Determine the [X, Y] coordinate at the center of the cell enclosing the given text.  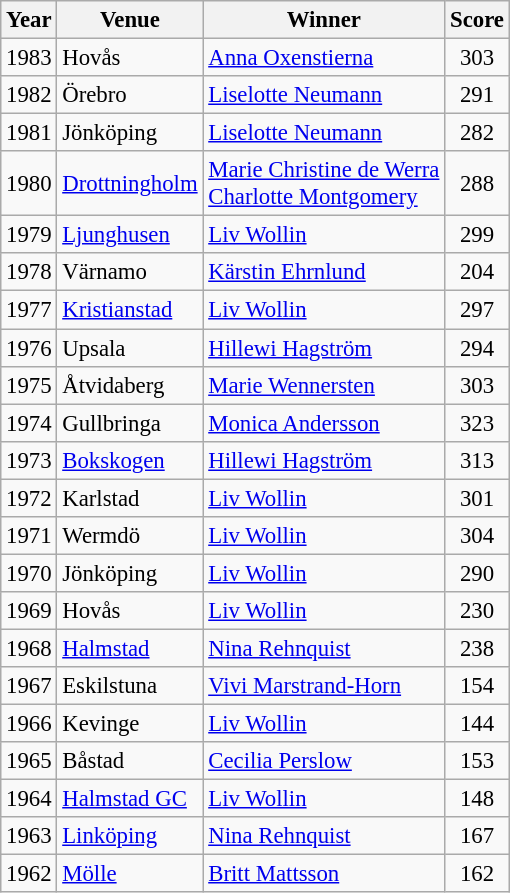
290 [478, 573]
Örebro [130, 95]
1969 [29, 611]
Britt Mattsson [324, 874]
Eskilstuna [130, 686]
304 [478, 536]
282 [478, 133]
Halmstad GC [130, 799]
Åtvidaberg [130, 385]
1966 [29, 724]
1964 [29, 799]
Anna Oxenstierna [324, 58]
1970 [29, 573]
Winner [324, 20]
Score [478, 20]
323 [478, 423]
1973 [29, 460]
1967 [29, 686]
204 [478, 273]
Monica Andersson [324, 423]
1972 [29, 498]
1979 [29, 235]
Venue [130, 20]
154 [478, 686]
Halmstad [130, 648]
1962 [29, 874]
167 [478, 836]
153 [478, 761]
Kärstin Ehrnlund [324, 273]
288 [478, 184]
1965 [29, 761]
1980 [29, 184]
Cecilia Perslow [324, 761]
313 [478, 460]
1977 [29, 310]
Year [29, 20]
Ljunghusen [130, 235]
Vivi Marstrand-Horn [324, 686]
Karlstad [130, 498]
1968 [29, 648]
230 [478, 611]
162 [478, 874]
299 [478, 235]
Kevinge [130, 724]
Marie Christine de Werra Charlotte Montgomery [324, 184]
Upsala [130, 348]
Kristianstad [130, 310]
144 [478, 724]
Linköping [130, 836]
Wermdö [130, 536]
Värnamo [130, 273]
294 [478, 348]
1983 [29, 58]
1975 [29, 385]
1978 [29, 273]
1971 [29, 536]
Marie Wennersten [324, 385]
1976 [29, 348]
1982 [29, 95]
1981 [29, 133]
1974 [29, 423]
Mölle [130, 874]
Bokskogen [130, 460]
291 [478, 95]
Drottningholm [130, 184]
Gullbringa [130, 423]
148 [478, 799]
297 [478, 310]
Båstad [130, 761]
301 [478, 498]
238 [478, 648]
1963 [29, 836]
